Return the [x, y] coordinate for the center point of the cell that contains the specified text.  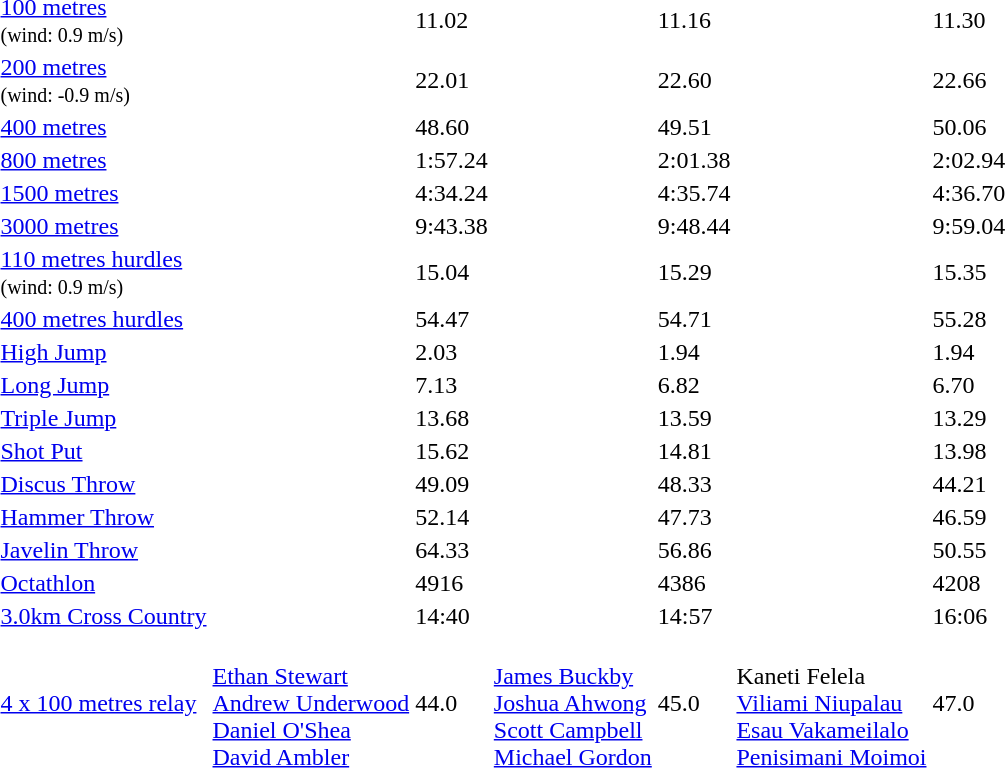
14.81 [694, 451]
49.51 [694, 127]
9:48.44 [694, 226]
49.09 [452, 484]
4916 [452, 583]
13.59 [694, 418]
56.86 [694, 550]
1.94 [694, 352]
15.62 [452, 451]
54.71 [694, 319]
7.13 [452, 385]
4:35.74 [694, 193]
64.33 [452, 550]
6.82 [694, 385]
14:40 [452, 616]
22.01 [452, 80]
9:43.38 [452, 226]
2.03 [452, 352]
54.47 [452, 319]
1:57.24 [452, 160]
15.29 [694, 272]
48.60 [452, 127]
14:57 [694, 616]
15.04 [452, 272]
4:34.24 [452, 193]
52.14 [452, 517]
13.68 [452, 418]
4386 [694, 583]
22.60 [694, 80]
48.33 [694, 484]
47.73 [694, 517]
2:01.38 [694, 160]
